Search for the cell housing the specified text and yield its (x, y) center coordinate. 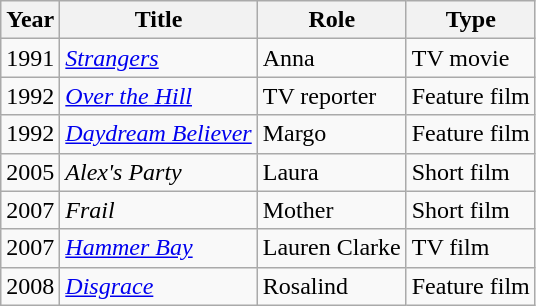
TV movie (470, 58)
Strangers (158, 58)
Alex's Party (158, 172)
TV film (470, 248)
Rosalind (332, 286)
Frail (158, 210)
Role (332, 20)
Over the Hill (158, 96)
TV reporter (332, 96)
Anna (332, 58)
2005 (30, 172)
Margo (332, 134)
Mother (332, 210)
Year (30, 20)
Hammer Bay (158, 248)
Disgrace (158, 286)
Laura (332, 172)
Daydream Believer (158, 134)
2008 (30, 286)
1991 (30, 58)
Title (158, 20)
Type (470, 20)
Lauren Clarke (332, 248)
